Locate the cell with the specified text and output its (x, y) center coordinate. 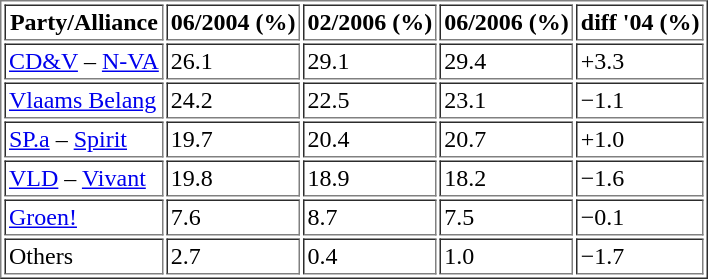
7.5 (507, 218)
18.9 (370, 178)
−1.1 (640, 100)
23.1 (507, 100)
0.4 (370, 256)
02/2006 (%) (370, 22)
−1.7 (640, 256)
VLD – Vivant (84, 178)
24.2 (233, 100)
−1.6 (640, 178)
2.7 (233, 256)
7.6 (233, 218)
22.5 (370, 100)
Others (84, 256)
+3.3 (640, 62)
Vlaams Belang (84, 100)
06/2006 (%) (507, 22)
1.0 (507, 256)
8.7 (370, 218)
diff '04 (%) (640, 22)
26.1 (233, 62)
29.4 (507, 62)
29.1 (370, 62)
CD&V – N-VA (84, 62)
18.2 (507, 178)
Party/Alliance (84, 22)
20.4 (370, 140)
20.7 (507, 140)
−0.1 (640, 218)
06/2004 (%) (233, 22)
19.7 (233, 140)
SP.a – Spirit (84, 140)
19.8 (233, 178)
+1.0 (640, 140)
Groen! (84, 218)
